Extract the (X, Y) coordinate from the center of the cell holding the provided text.  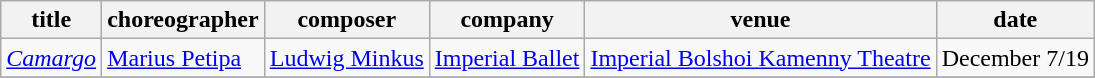
choreographer (184, 20)
venue (760, 20)
December 7/19 (1015, 58)
Imperial Bolshoi Kamenny Theatre (760, 58)
Camargo (52, 58)
composer (346, 20)
title (52, 20)
date (1015, 20)
Marius Petipa (184, 58)
Ludwig Minkus (346, 58)
company (507, 20)
Imperial Ballet (507, 58)
